Capture the cell that displays the provided text and extract its (X, Y) central coordinate. 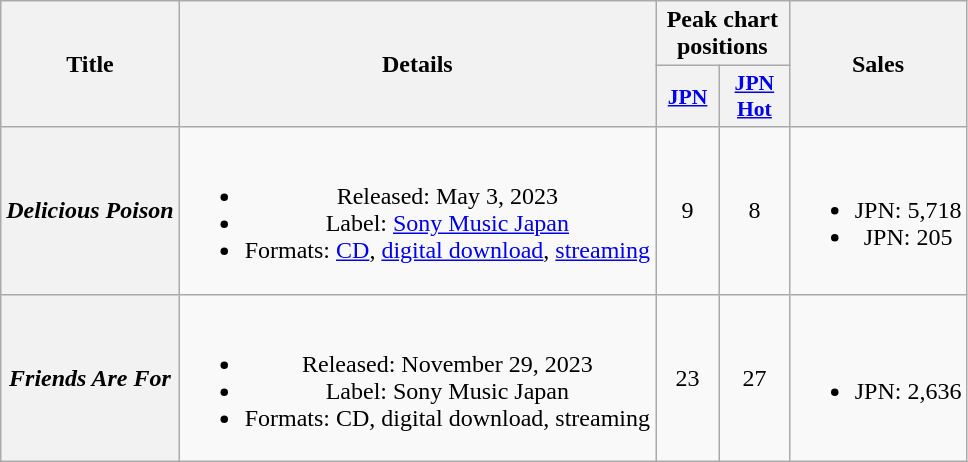
Details (417, 64)
27 (755, 378)
JPN (688, 96)
9 (688, 210)
Friends Are For (90, 378)
JPNHot (755, 96)
Sales (878, 64)
Peak chart positions (723, 34)
23 (688, 378)
Released: May 3, 2023Label: Sony Music JapanFormats: CD, digital download, streaming (417, 210)
JPN: 2,636 (878, 378)
8 (755, 210)
Title (90, 64)
Released: November 29, 2023Label: Sony Music JapanFormats: CD, digital download, streaming (417, 378)
Delicious Poison (90, 210)
JPN: 5,718 JPN: 205 (878, 210)
